Pinpoint the cell where the given text exists, returning its (X, Y) midpoint coordinate. 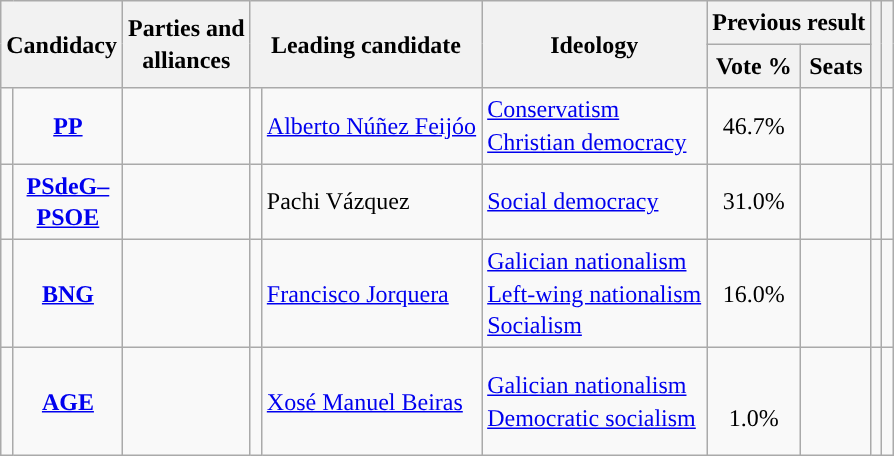
ConservatismChristian democracy (594, 126)
Galician nationalismLeft-wing nationalismSocialism (594, 293)
16.0% (754, 293)
Candidacy (62, 44)
AGE (68, 402)
Parties andalliances (187, 44)
Pachi Vázquez (371, 202)
Galician nationalismDemocratic socialism (594, 402)
BNG (68, 293)
Xosé Manuel Beiras (371, 402)
Alberto Núñez Feijóo (371, 126)
46.7% (754, 126)
Francisco Jorquera (371, 293)
Vote % (754, 66)
PSdeG–PSOE (68, 202)
PP (68, 126)
Social democracy (594, 202)
Seats (836, 66)
Previous result (789, 22)
1.0% (754, 402)
Leading candidate (366, 44)
Ideology (594, 44)
31.0% (754, 202)
